Detect which cell encompasses the target text, then output its [X, Y] center coordinate. 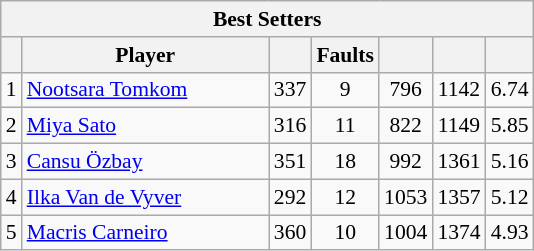
18 [345, 162]
1053 [406, 197]
1357 [458, 197]
5.12 [510, 197]
4 [12, 197]
1142 [458, 90]
12 [345, 197]
822 [406, 126]
1 [12, 90]
337 [290, 90]
316 [290, 126]
Best Setters [268, 19]
796 [406, 90]
992 [406, 162]
5.16 [510, 162]
Faults [345, 55]
1004 [406, 233]
10 [345, 233]
5.85 [510, 126]
Player [146, 55]
1361 [458, 162]
Miya Sato [146, 126]
1149 [458, 126]
360 [290, 233]
351 [290, 162]
9 [345, 90]
6.74 [510, 90]
4.93 [510, 233]
Ilka Van de Vyver [146, 197]
Nootsara Tomkom [146, 90]
11 [345, 126]
2 [12, 126]
3 [12, 162]
1374 [458, 233]
5 [12, 233]
292 [290, 197]
Cansu Özbay [146, 162]
Macris Carneiro [146, 233]
